Capture the cell that displays the provided text and extract its (X, Y) central coordinate. 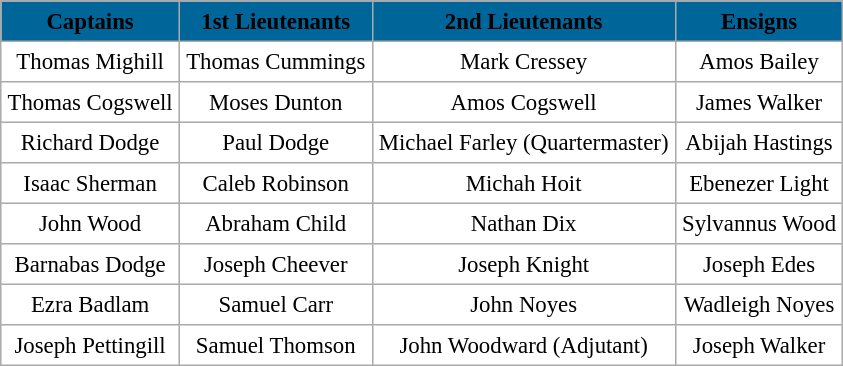
Ezra Badlam (90, 304)
John Wood (90, 223)
Ensigns (759, 21)
2nd Lieutenants (524, 21)
Samuel Thomson (276, 345)
Michael Farley (Quartermaster) (524, 142)
Abijah Hastings (759, 142)
Abraham Child (276, 223)
Wadleigh Noyes (759, 304)
Thomas Mighill (90, 61)
1st Lieutenants (276, 21)
Richard Dodge (90, 142)
Joseph Edes (759, 264)
Amos Bailey (759, 61)
Michah Hoit (524, 183)
John Woodward (Adjutant) (524, 345)
Thomas Cummings (276, 61)
Amos Cogswell (524, 102)
Moses Dunton (276, 102)
Paul Dodge (276, 142)
Joseph Knight (524, 264)
Barnabas Dodge (90, 264)
Samuel Carr (276, 304)
Caleb Robinson (276, 183)
Ebenezer Light (759, 183)
James Walker (759, 102)
Nathan Dix (524, 223)
Isaac Sherman (90, 183)
Joseph Pettingill (90, 345)
John Noyes (524, 304)
Thomas Cogswell (90, 102)
Mark Cressey (524, 61)
Joseph Cheever (276, 264)
Joseph Walker (759, 345)
Captains (90, 21)
Sylvannus Wood (759, 223)
